Scan for the cell matching the given text and deliver its (x, y) coordinate at center. 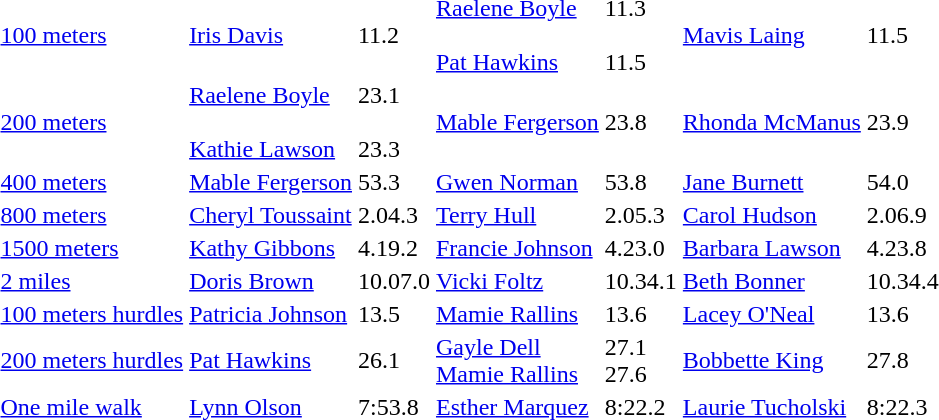
Beth Bonner (772, 281)
Cheryl Toussaint (271, 215)
23.8 (640, 122)
53.3 (394, 182)
Patricia Johnson (271, 314)
Raelene BoyleKathie Lawson (271, 122)
Francie Johnson (517, 248)
27.127.6 (640, 360)
13.6 (640, 314)
23.123.3 (394, 122)
4.23.0 (640, 248)
10.34.1 (640, 281)
Mamie Rallins (517, 314)
Gwen Norman (517, 182)
Doris Brown (271, 281)
53.8 (640, 182)
2.04.3 (394, 215)
Terry Hull (517, 215)
Vicki Foltz (517, 281)
Jane Burnett (772, 182)
26.1 (394, 360)
Barbara Lawson (772, 248)
Carol Hudson (772, 215)
Kathy Gibbons (271, 248)
13.5 (394, 314)
Pat Hawkins (271, 360)
10.07.0 (394, 281)
4.19.2 (394, 248)
2.05.3 (640, 215)
Gayle Dell Mamie Rallins (517, 360)
Rhonda McManus (772, 122)
Lacey O'Neal (772, 314)
Bobbette King (772, 360)
